Provide the [x, y] coordinate of the cell's center where the given text is located.  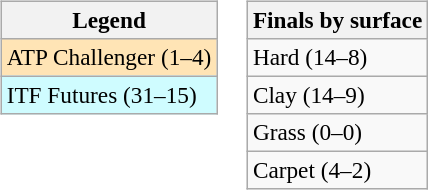
Legend [108, 20]
Hard (14–8) [337, 57]
Clay (14–9) [337, 95]
Grass (0–0) [337, 133]
Carpet (4–2) [337, 171]
Finals by surface [337, 20]
ITF Futures (31–15) [108, 95]
ATP Challenger (1–4) [108, 57]
